Scan for the cell matching the given text and deliver its [X, Y] coordinate at center. 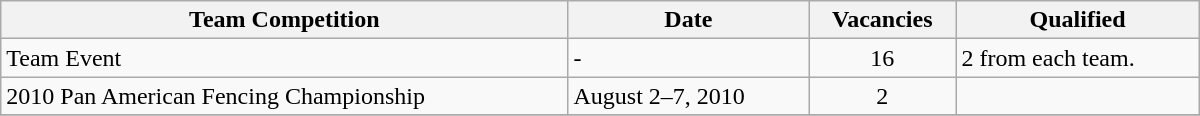
August 2–7, 2010 [688, 96]
Team Event [284, 58]
2010 Pan American Fencing Championship [284, 96]
Vacancies [882, 20]
Team Competition [284, 20]
Date [688, 20]
2 from each team. [1078, 58]
Qualified [1078, 20]
16 [882, 58]
- [688, 58]
2 [882, 96]
